Provide the (X, Y) coordinate of the cell's center where the given text is located.  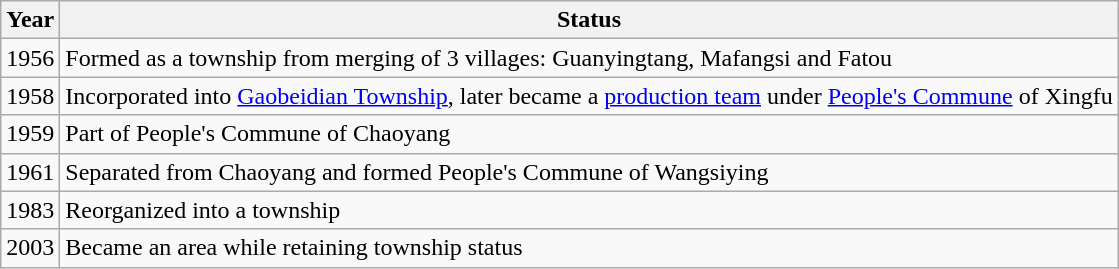
Separated from Chaoyang and formed People's Commune of Wangsiying (589, 172)
Year (30, 20)
1956 (30, 58)
Incorporated into Gaobeidian Township, later became a production team under People's Commune of Xingfu (589, 96)
Part of People's Commune of Chaoyang (589, 134)
1961 (30, 172)
Reorganized into a township (589, 210)
Status (589, 20)
1959 (30, 134)
1958 (30, 96)
1983 (30, 210)
Formed as a township from merging of 3 villages: Guanyingtang, Mafangsi and Fatou (589, 58)
2003 (30, 248)
Became an area while retaining township status (589, 248)
